Find where the given text appears and provide that cell's center as (x, y) coordinate. 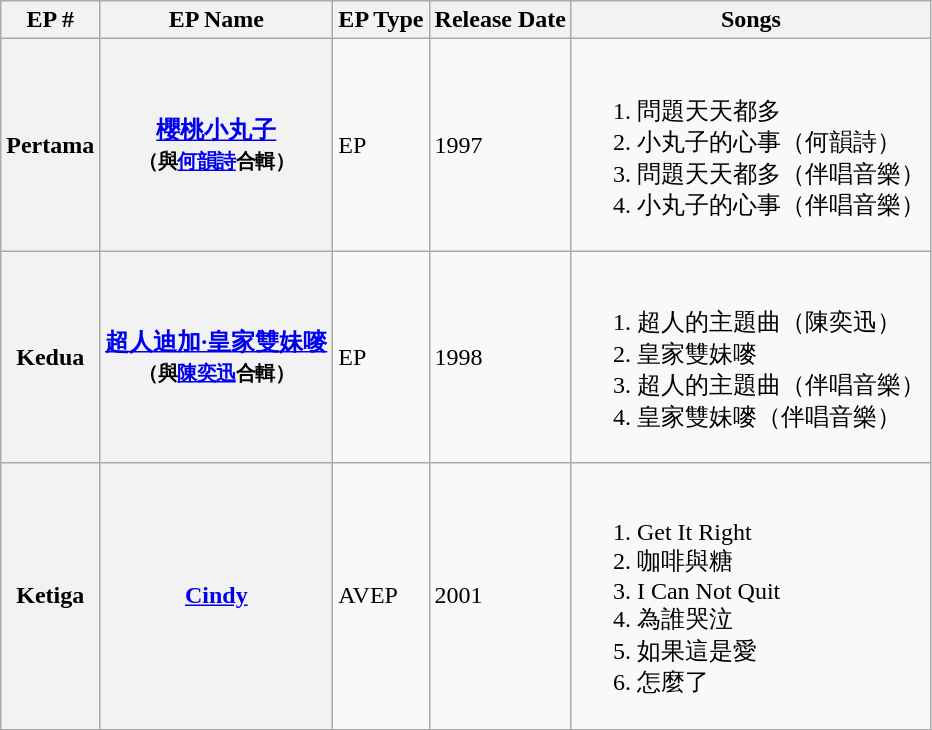
Kedua (50, 357)
Release Date (500, 20)
櫻桃小丸子（與何韻詩合輯） (216, 145)
Get It Right咖啡與糖I Can Not Quit為誰哭泣如果這是愛怎麼了 (750, 596)
2001 (500, 596)
EP # (50, 20)
Pertama (50, 145)
1998 (500, 357)
超人迪加·皇家雙妹嘜（與陳奕迅合輯） (216, 357)
超人的主題曲（陳奕迅）皇家雙妹嘜超人的主題曲（伴唱音樂）皇家雙妹嘜（伴唱音樂） (750, 357)
EP Type (381, 20)
Songs (750, 20)
EP Name (216, 20)
1997 (500, 145)
問題天天都多小丸子的心事（何韻詩）問題天天都多（伴唱音樂）小丸子的心事（伴唱音樂） (750, 145)
Ketiga (50, 596)
AVEP (381, 596)
Cindy (216, 596)
